Search for the cell housing the specified text and yield its (x, y) center coordinate. 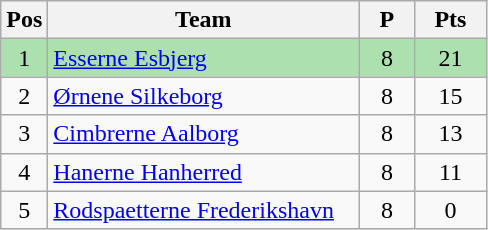
2 (24, 96)
13 (450, 134)
15 (450, 96)
1 (24, 58)
3 (24, 134)
Esserne Esbjerg (204, 58)
Pts (450, 20)
Pos (24, 20)
21 (450, 58)
Hanerne Hanherred (204, 172)
Team (204, 20)
5 (24, 210)
11 (450, 172)
Cimbrerne Aalborg (204, 134)
Ørnene Silkeborg (204, 96)
P (387, 20)
Rodspaetterne Frederikshavn (204, 210)
0 (450, 210)
4 (24, 172)
